Capture the cell that displays the provided text and extract its [X, Y] central coordinate. 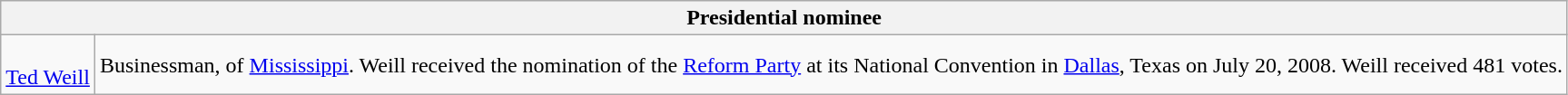
Ted Weill [48, 65]
Presidential nominee [784, 18]
